Return (x, y) of the center of cell containing provided text 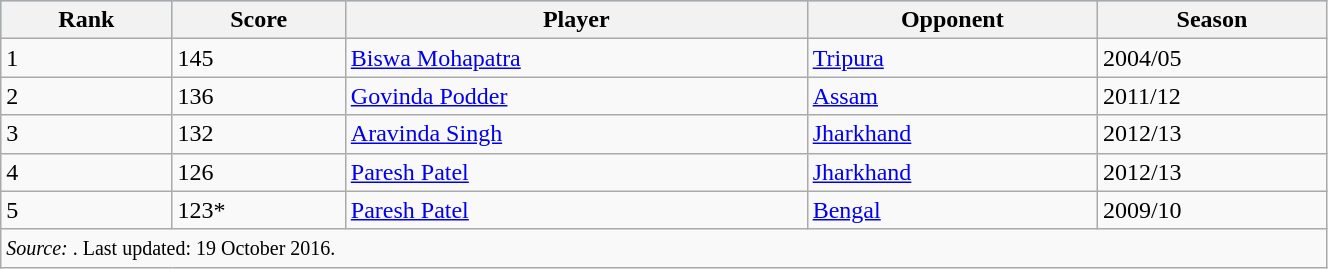
Biswa Mohapatra (576, 58)
1 (86, 58)
2 (86, 96)
4 (86, 172)
Bengal (952, 210)
Player (576, 20)
Source: . Last updated: 19 October 2016. (664, 248)
123* (258, 210)
2009/10 (1212, 210)
126 (258, 172)
Govinda Podder (576, 96)
136 (258, 96)
5 (86, 210)
3 (86, 134)
145 (258, 58)
Season (1212, 20)
Opponent (952, 20)
Aravinda Singh (576, 134)
Rank (86, 20)
Score (258, 20)
Assam (952, 96)
2011/12 (1212, 96)
2004/05 (1212, 58)
132 (258, 134)
Tripura (952, 58)
